Determine the (X, Y) coordinate at the center of the cell enclosing the given text.  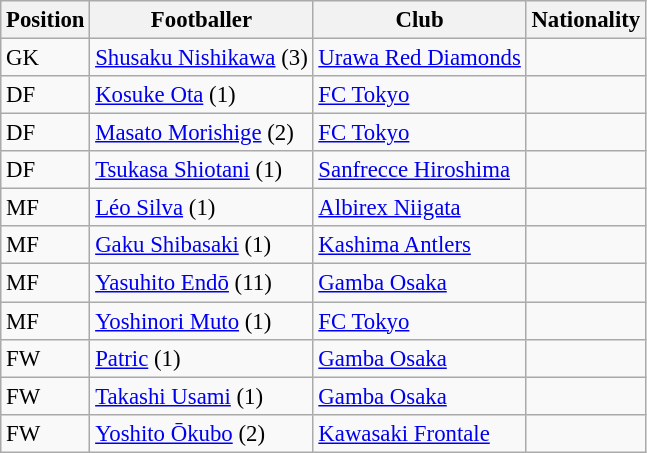
Yoshito Ōkubo (2) (202, 433)
Position (46, 20)
Kashima Antlers (420, 245)
Nationality (586, 20)
Yasuhito Endō (11) (202, 283)
Kosuke Ota (1) (202, 95)
Kawasaki Frontale (420, 433)
Takashi Usami (1) (202, 396)
Léo Silva (1) (202, 208)
Footballer (202, 20)
Club (420, 20)
Albirex Niigata (420, 208)
Masato Morishige (2) (202, 133)
Patric (1) (202, 358)
Tsukasa Shiotani (1) (202, 170)
GK (46, 58)
Gaku Shibasaki (1) (202, 245)
Urawa Red Diamonds (420, 58)
Sanfrecce Hiroshima (420, 170)
Shusaku Nishikawa (3) (202, 58)
Yoshinori Muto (1) (202, 321)
